Return (X, Y) of the center of cell containing provided text 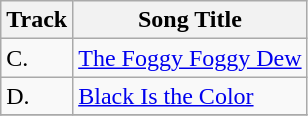
Song Title (190, 20)
Track (37, 20)
D. (37, 96)
Black Is the Color (190, 96)
The Foggy Foggy Dew (190, 58)
C. (37, 58)
